Locate the cell with the specified text and output its (X, Y) center coordinate. 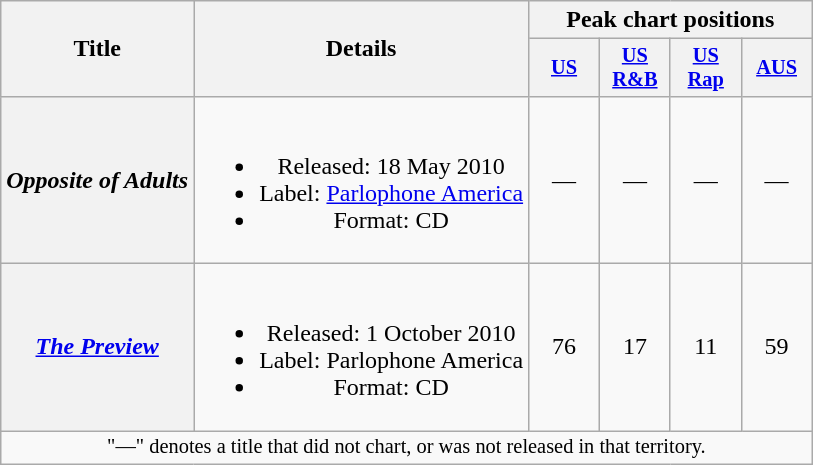
"—" denotes a title that did not chart, or was not released in that territory. (406, 448)
17 (634, 348)
AUS (776, 68)
Peak chart positions (670, 20)
US (564, 68)
Details (362, 49)
Opposite of Adults (98, 180)
Released: 1 October 2010Label: Parlophone AmericaFormat: CD (362, 348)
US Rap (706, 68)
59 (776, 348)
Released: 18 May 2010Label: Parlophone AmericaFormat: CD (362, 180)
76 (564, 348)
The Preview (98, 348)
US R&B (634, 68)
11 (706, 348)
Title (98, 49)
